Capture the cell that displays the provided text and extract its (X, Y) central coordinate. 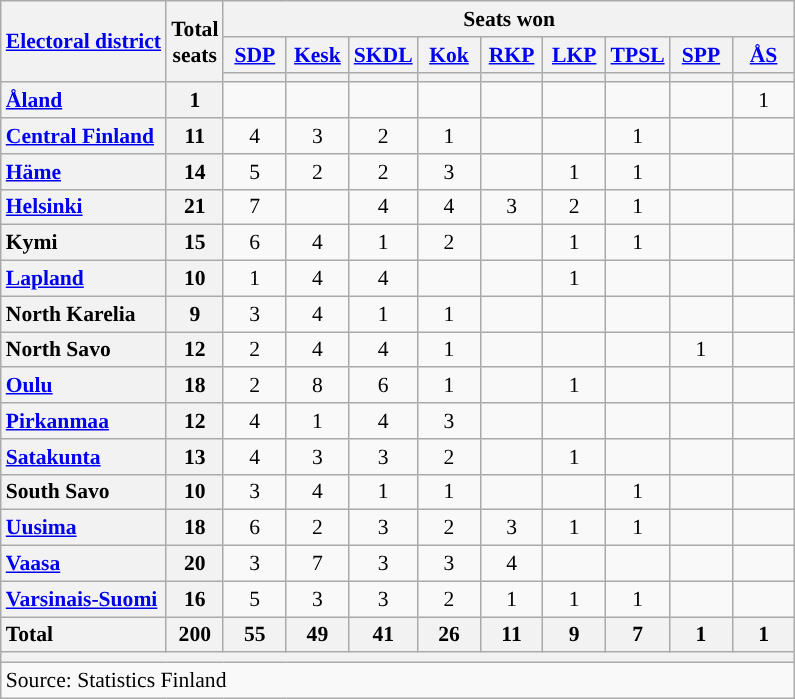
15 (194, 243)
14 (194, 172)
Häme (84, 172)
Total (84, 635)
Totalseats (194, 42)
Lapland (84, 279)
8 (318, 386)
200 (194, 635)
Kok (450, 55)
Kesk (318, 55)
20 (194, 564)
Uusima (84, 528)
South Savo (84, 492)
SKDL (384, 55)
13 (194, 457)
ÅS (764, 55)
55 (254, 635)
Oulu (84, 386)
Source: Statistics Finland (398, 681)
Pirkanmaa (84, 421)
TPSL (638, 55)
North Savo (84, 350)
Satakunta (84, 457)
26 (450, 635)
Helsinki (84, 207)
SPP (702, 55)
RKP (512, 55)
Central Finland (84, 136)
Varsinais-Suomi (84, 599)
Kymi (84, 243)
Åland (84, 101)
LKP (574, 55)
41 (384, 635)
Electoral district (84, 42)
North Karelia (84, 314)
Seats won (508, 19)
21 (194, 207)
16 (194, 599)
SDP (254, 55)
49 (318, 635)
Vaasa (84, 564)
